Extract the [x, y] coordinate from the center of the cell holding the provided text.  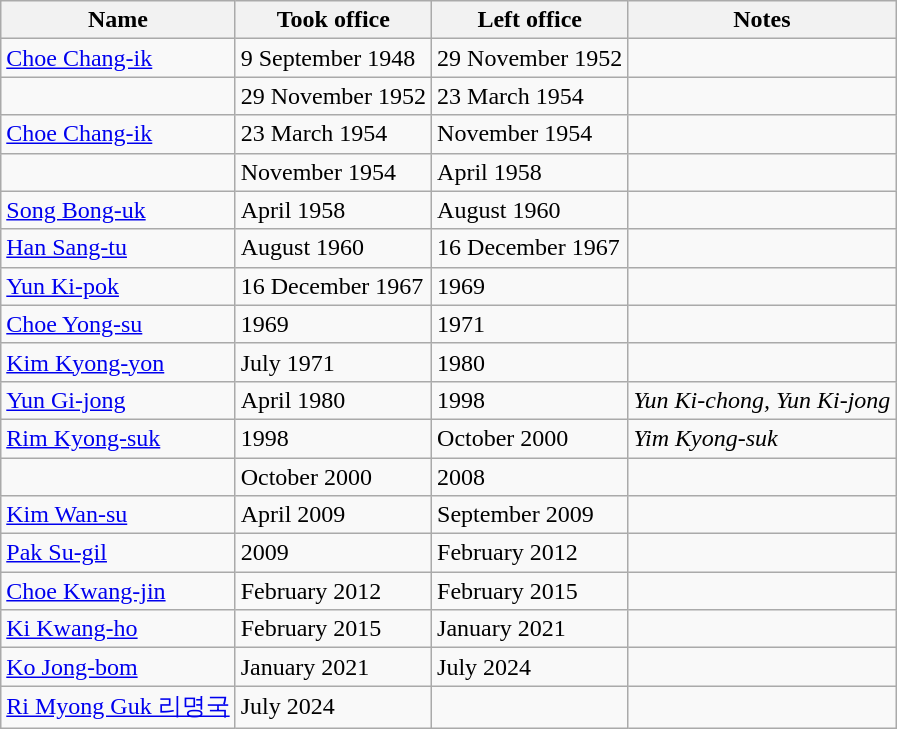
Name [118, 20]
Notes [762, 20]
Choe Yong-su [118, 324]
Ri Myong Guk 리명국 [118, 708]
2009 [333, 553]
Yun Ki-pok [118, 286]
Took office [333, 20]
Left office [530, 20]
Han Sang-tu [118, 248]
Song Bong-uk [118, 210]
Pak Su-gil [118, 553]
September 2009 [530, 515]
Yun Ki-chong, Yun Ki-jong [762, 400]
Ki Kwang-ho [118, 629]
Rim Kyong-suk [118, 438]
Ko Jong-bom [118, 667]
1971 [530, 324]
2008 [530, 477]
9 September 1948 [333, 58]
1980 [530, 362]
Kim Wan-su [118, 515]
April 2009 [333, 515]
Yim Kyong-suk [762, 438]
Choe Kwang-jin [118, 591]
Kim Kyong-yon [118, 362]
July 1971 [333, 362]
Yun Gi-jong [118, 400]
April 1980 [333, 400]
